Find where the given text appears and provide that cell's center as [X, Y] coordinate. 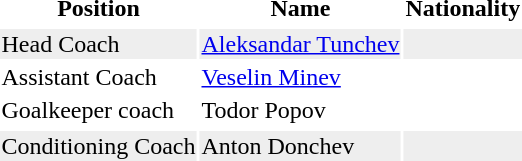
Anton Donchev [300, 146]
Veselin Minev [300, 77]
Conditioning Coach [98, 146]
Todor Popov [300, 110]
Aleksandar Tunchev [300, 44]
Head Coach [98, 44]
Assistant Coach [98, 77]
Goalkeeper coach [98, 110]
